Search for the cell housing the specified text and yield its (x, y) center coordinate. 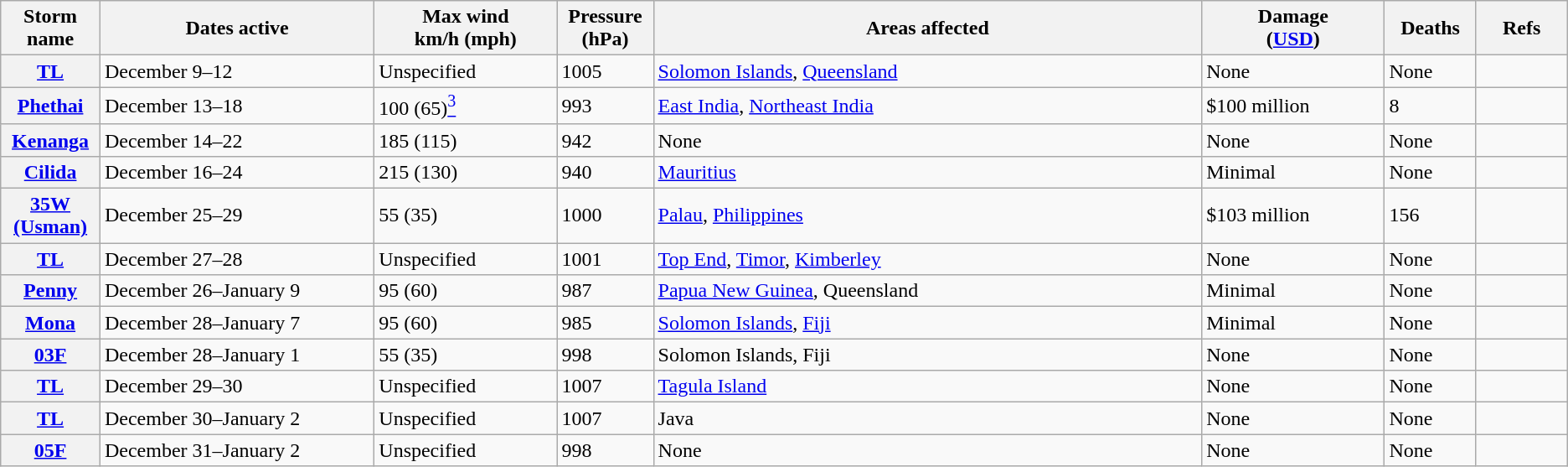
December 9–12 (236, 71)
03F (50, 355)
December 13–18 (236, 106)
35W (Usman) (50, 216)
East India, Northeast India (928, 106)
December 29–30 (236, 387)
993 (605, 106)
156 (1431, 216)
Areas affected (928, 29)
Kenanga (50, 140)
942 (605, 140)
Storm name (50, 29)
December 28–January 7 (236, 323)
Refs (1521, 29)
940 (605, 172)
December 26–January 9 (236, 291)
Pressure(hPa) (605, 29)
Palau, Philippines (928, 216)
Top End, Timor, Kimberley (928, 259)
$100 million (1293, 106)
December 16–24 (236, 172)
Cilida (50, 172)
1001 (605, 259)
December 25–29 (236, 216)
December 27–28 (236, 259)
05F (50, 450)
$103 million (1293, 216)
987 (605, 291)
100 (65)3 (466, 106)
December 14–22 (236, 140)
985 (605, 323)
8 (1431, 106)
Tagula Island (928, 387)
Mauritius (928, 172)
Deaths (1431, 29)
Mona (50, 323)
Papua New Guinea, Queensland (928, 291)
Dates active (236, 29)
185 (115) (466, 140)
1005 (605, 71)
Penny (50, 291)
Max windkm/h (mph) (466, 29)
December 28–January 1 (236, 355)
Solomon Islands, Queensland (928, 71)
Phethai (50, 106)
December 31–January 2 (236, 450)
215 (130) (466, 172)
December 30–January 2 (236, 418)
Damage(USD) (1293, 29)
1000 (605, 216)
Java (928, 418)
